For the text-containing cell, return its midpoint in (x, y) coordinate format. 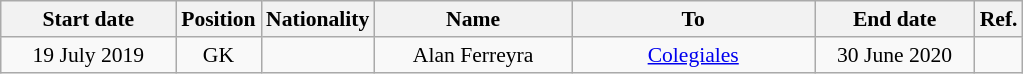
Position (218, 19)
Name (473, 19)
Start date (88, 19)
Nationality (318, 19)
Alan Ferreyra (473, 55)
GK (218, 55)
End date (895, 19)
Ref. (999, 19)
30 June 2020 (895, 55)
19 July 2019 (88, 55)
To (694, 19)
Colegiales (694, 55)
